Return (X, Y) of the center of cell containing provided text 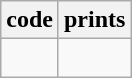
code (30, 20)
prints (94, 20)
